Determine the (x, y) coordinate at the center of the cell enclosing the given text.  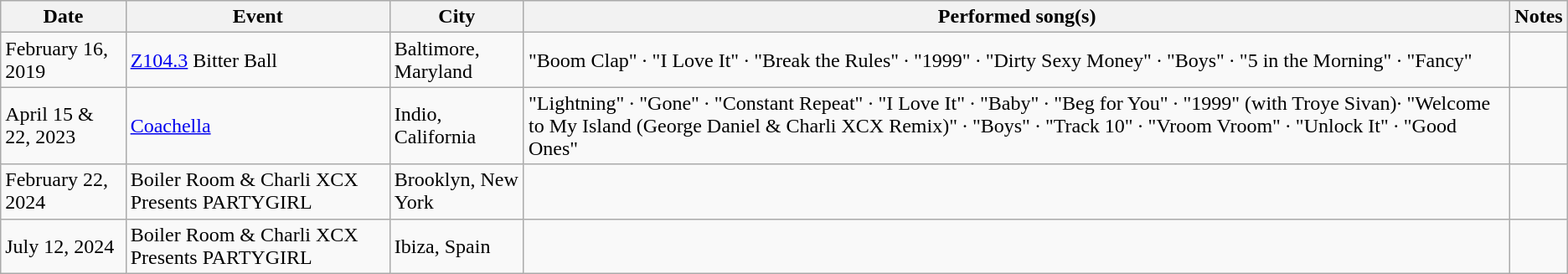
Indio, California (456, 126)
Z104.3 Bitter Ball (258, 60)
Event (258, 17)
Date (64, 17)
February 22, 2024 (64, 191)
Performed song(s) (1017, 17)
City (456, 17)
"Boom Clap" · "I Love It" · "Break the Rules" · "1999" · "Dirty Sexy Money" · "Boys" · "5 in the Morning" · "Fancy" (1017, 60)
Notes (1539, 17)
July 12, 2024 (64, 246)
February 16, 2019 (64, 60)
Brooklyn, New York (456, 191)
Ibiza, Spain (456, 246)
Baltimore, Maryland (456, 60)
April 15 & 22, 2023 (64, 126)
Coachella (258, 126)
